Locate the cell with the specified text and output its (X, Y) center coordinate. 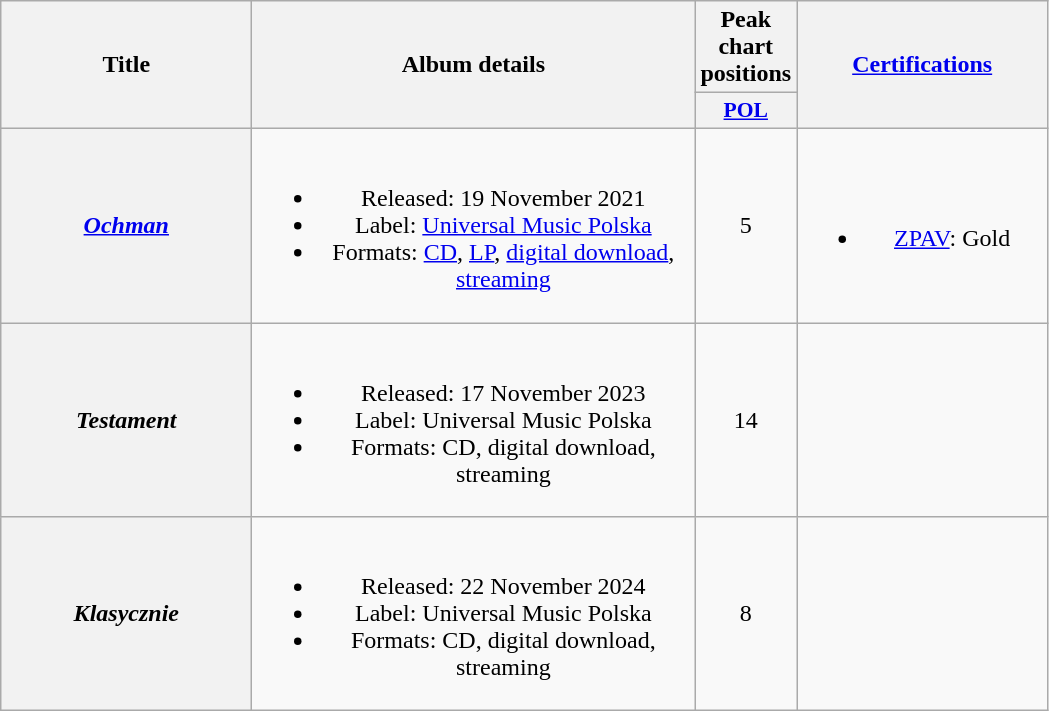
Certifications (922, 65)
Released: 17 November 2023Label: Universal Music PolskaFormats: CD, digital download, streaming (474, 419)
Album details (474, 65)
Released: 22 November 2024Label: Universal Music PolskaFormats: CD, digital download, streaming (474, 614)
Title (126, 65)
POL (746, 111)
Released: 19 November 2021Label: Universal Music PolskaFormats: CD, LP, digital download, streaming (474, 225)
8 (746, 614)
Klasycznie (126, 614)
Ochman (126, 225)
5 (746, 225)
ZPAV: Gold (922, 225)
Testament (126, 419)
Peak chart positions (746, 47)
14 (746, 419)
